Scan for the cell matching the given text and deliver its [X, Y] coordinate at center. 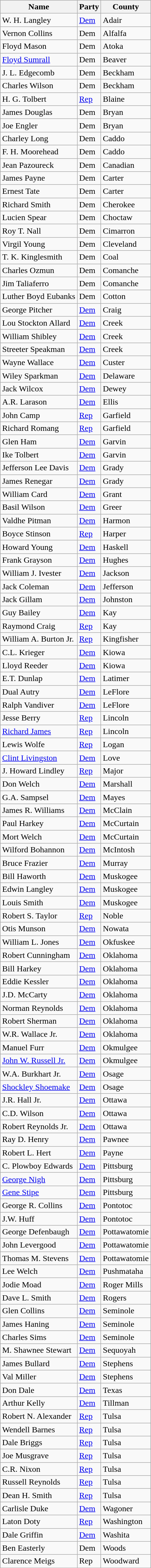
John W. Russell Jr. [39, 1061]
Jefferson Lee Davis [39, 468]
McIntosh [126, 850]
Delaware [126, 375]
Texas [126, 1390]
Alfalfa [126, 33]
Mort Welch [39, 837]
Cotton [126, 297]
Lloyd Reeder [39, 665]
Jack Gillam [39, 600]
Robert L. Hert [39, 1153]
Vernon Collins [39, 33]
Richard Romang [39, 428]
Jack Coleman [39, 587]
Norman Reynolds [39, 1008]
M. Shawnee Stewart [39, 1350]
Washington [126, 1522]
Bill Harkey [39, 968]
William J. Ivester [39, 573]
Cherokee [126, 205]
Jefferson [126, 587]
Ben Easterly [39, 1548]
Joe Engler [39, 125]
Charles Wilson [39, 86]
Jack Wilcox [39, 389]
James Payne [39, 178]
George Defenbaugh [39, 1232]
Bruce Frazier [39, 863]
Robert Reynolds Jr. [39, 1126]
Glen Ham [39, 442]
C.D. Wilson [39, 1113]
Pushmataha [126, 1271]
Virgil Young [39, 244]
W.R. Wallace Jr. [39, 1034]
C.R. Nixon [39, 1469]
Louis Smith [39, 903]
Thomas M. Stevens [39, 1258]
Luther Boyd Eubanks [39, 297]
J.D. McCarty [39, 995]
Roger Mills [126, 1285]
Ernest Tate [39, 191]
William Card [39, 494]
Shockley Shoemake [39, 1087]
Streeter Speakman [39, 349]
Ellis [126, 402]
Roy T. Nall [39, 231]
James Haning [39, 1324]
Guy Bailey [39, 613]
Raymond Craig [39, 626]
Floyd Sumrall [39, 60]
Dual Autry [39, 692]
Woods [126, 1548]
Love [126, 758]
Pawnee [126, 1140]
Russell Reynolds [39, 1482]
James Renegar [39, 481]
Cimarron [126, 231]
John Levergood [39, 1245]
James R. Williams [39, 810]
Richard James [39, 731]
Canadian [126, 165]
Glen Collins [39, 1311]
W. H. Langley [39, 20]
Valdhe Pitman [39, 520]
Coal [126, 257]
Payne [126, 1153]
Murray [126, 863]
J.W. Huff [39, 1218]
Greer [126, 507]
Otis Munson [39, 929]
Wayne Wallace [39, 362]
Frank Grayson [39, 560]
Charley Long [39, 138]
Lewis Wolfe [39, 744]
Dale Briggs [39, 1443]
Nowata [126, 929]
Basil Wilson [39, 507]
Charles Ozmun [39, 270]
Johnston [126, 600]
William A. Burton Jr. [39, 639]
T. K. Kinglesmith [39, 257]
Custer [126, 362]
Ray D. Henry [39, 1140]
Charles Sims [39, 1337]
Lucien Spear [39, 218]
Jim Taliaferro [39, 283]
Clint Livingston [39, 758]
Haskell [126, 547]
Hughes [126, 560]
Woodward [126, 1561]
Cleveland [126, 244]
Washita [126, 1535]
F. H. Moorehead [39, 152]
Manuel Furr [39, 1048]
Arthur Kelly [39, 1403]
Robert Sherman [39, 1021]
Howard Young [39, 547]
Jackson [126, 573]
James Douglas [39, 112]
Craig [126, 310]
Gene Stipe [39, 1192]
Bill Haworth [39, 876]
C.L. Krieger [39, 652]
Atoka [126, 46]
Adair [126, 20]
William Shibley [39, 336]
Ike Tolbert [39, 455]
H. G. Tolbert [39, 99]
Latimer [126, 679]
George Nigh [39, 1179]
Rogers [126, 1298]
Kingfisher [126, 639]
Joe Musgrave [39, 1456]
Carlisle Duke [39, 1508]
Name [39, 7]
Robert S. Taylor [39, 916]
A.R. Larason [39, 402]
Dave L. Smith [39, 1298]
Choctaw [126, 218]
Party [89, 7]
Harper [126, 534]
Dewey [126, 389]
County [126, 7]
Richard Smith [39, 205]
J. L. Edgecomb [39, 73]
Marshall [126, 784]
William L. Jones [39, 942]
Robert Cunningham [39, 955]
C. Plowboy Edwards [39, 1166]
George Pitcher [39, 310]
Jean Pazoureck [39, 165]
Blaine [126, 99]
W.A. Burkhart Jr. [39, 1074]
Wiley Sparkman [39, 375]
Laton Doty [39, 1522]
Tillman [126, 1403]
G.A. Sampsel [39, 797]
James Bullard [39, 1363]
Wagoner [126, 1508]
Don Welch [39, 784]
Edwin Langley [39, 889]
Floyd Mason [39, 46]
Noble [126, 916]
E.T. Dunlap [39, 679]
J.R. Hall Jr. [39, 1100]
Dean H. Smith [39, 1495]
John Camp [39, 415]
Val Miller [39, 1377]
J. Howard Lindley [39, 771]
Lee Welch [39, 1271]
Boyce Stinson [39, 534]
McClain [126, 810]
Dale Griffin [39, 1535]
Clarence Meigs [39, 1561]
George R. Collins [39, 1205]
Jesse Berry [39, 718]
Harmon [126, 520]
Grant [126, 494]
Sequoyah [126, 1350]
Jodie Moad [39, 1285]
Major [126, 771]
Beaver [126, 60]
Logan [126, 744]
Wilford Bohannon [39, 850]
Okfuskee [126, 942]
Mayes [126, 797]
Ralph Vandiver [39, 705]
Paul Harkey [39, 824]
Eddie Kessler [39, 981]
Wendell Barnes [39, 1430]
Don Dale [39, 1390]
Lou Stockton Allard [39, 323]
Robert N. Alexander [39, 1416]
